Identify which cell holds the provided text, then report its (X, Y) central coordinate. 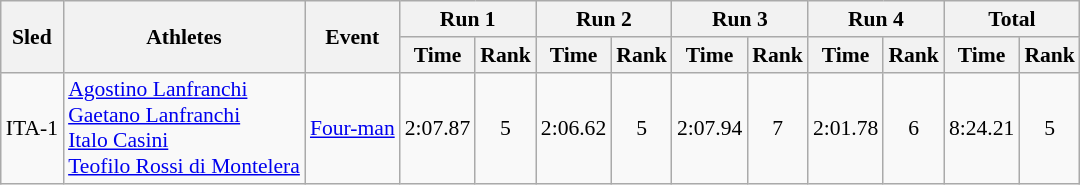
Event (352, 36)
2:07.94 (710, 128)
6 (914, 128)
Sled (32, 36)
Total (1012, 19)
7 (778, 128)
Run 4 (876, 19)
8:24.21 (982, 128)
Run 3 (740, 19)
Run 2 (604, 19)
2:07.87 (438, 128)
ITA-1 (32, 128)
Four-man (352, 128)
Run 1 (468, 19)
Agostino LanfranchiGaetano LanfranchiItalo CasiniTeofilo Rossi di Montelera (184, 128)
2:01.78 (846, 128)
2:06.62 (574, 128)
Athletes (184, 36)
